For the text-containing cell, return its midpoint in [x, y] coordinate format. 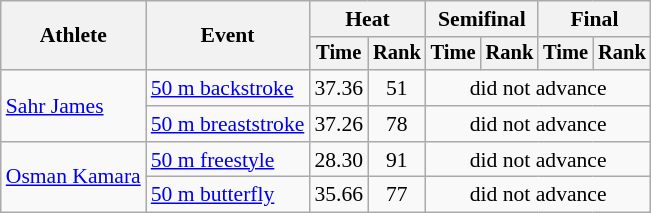
78 [397, 124]
77 [397, 195]
Osman Kamara [74, 178]
Athlete [74, 36]
50 m freestyle [228, 160]
Semifinal [482, 19]
35.66 [338, 195]
Sahr James [74, 106]
51 [397, 88]
28.30 [338, 160]
50 m butterfly [228, 195]
Event [228, 36]
37.36 [338, 88]
37.26 [338, 124]
50 m breaststroke [228, 124]
Final [594, 19]
Heat [367, 19]
50 m backstroke [228, 88]
91 [397, 160]
